For the text-containing cell, return its midpoint in [x, y] coordinate format. 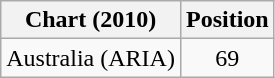
Australia (ARIA) [91, 58]
Chart (2010) [91, 20]
Position [227, 20]
69 [227, 58]
